Detect which cell encompasses the target text, then output its [x, y] center coordinate. 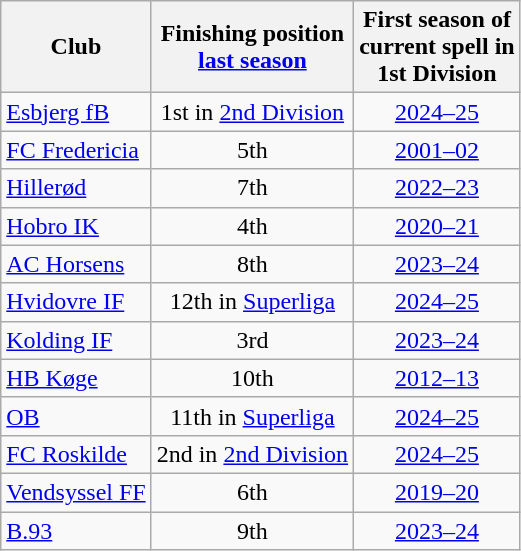
Esbjerg fB [76, 112]
9th [252, 531]
2012–13 [438, 378]
11th in Superliga [252, 416]
7th [252, 188]
B.93 [76, 531]
8th [252, 264]
2001–02 [438, 150]
Club [76, 47]
FC Roskilde [76, 454]
Vendsyssel FF [76, 492]
AC Horsens [76, 264]
Kolding IF [76, 340]
FC Fredericia [76, 150]
Hillerød [76, 188]
Hvidovre IF [76, 302]
2nd in 2nd Division [252, 454]
2019–20 [438, 492]
5th [252, 150]
1st in 2nd Division [252, 112]
3rd [252, 340]
12th in Superliga [252, 302]
2022–23 [438, 188]
Finishing positionlast season [252, 47]
OB [76, 416]
First season ofcurrent spell in1st Division [438, 47]
HB Køge [76, 378]
6th [252, 492]
4th [252, 226]
Hobro IK [76, 226]
10th [252, 378]
2020–21 [438, 226]
